From the cell containing the given text, extract its center point as (x, y) coordinate. 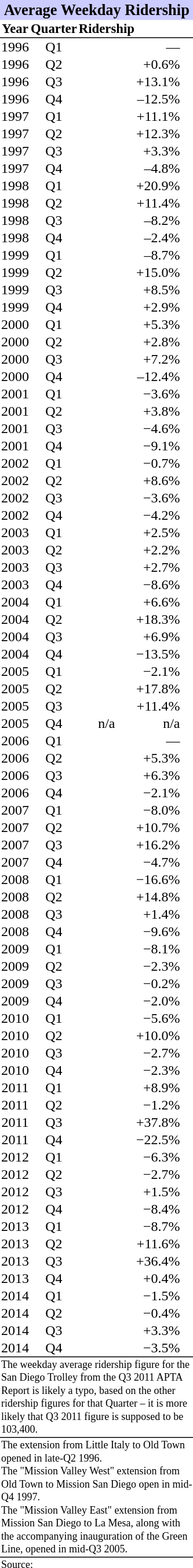
+36.4% (164, 1261)
+8.5% (164, 290)
+16.2% (164, 845)
+6.3% (164, 775)
+10.0% (164, 1036)
−1.5% (164, 1296)
+17.8% (164, 689)
−3.5% (164, 1348)
+0.4% (164, 1278)
Ridership (107, 29)
−0.2% (164, 983)
+18.3% (164, 619)
−8.4% (164, 1209)
+10.7% (164, 827)
−0.4% (164, 1313)
–12.5% (164, 99)
+8.6% (164, 480)
+8.9% (164, 1088)
+20.9% (164, 186)
−8.6% (164, 585)
+1.5% (164, 1192)
+1.4% (164, 914)
–8.2% (164, 220)
–4.8% (164, 168)
−8.0% (164, 810)
+2.5% (164, 532)
−1.2% (164, 1105)
+37.8% (164, 1122)
–8.7% (164, 255)
−16.6% (164, 879)
−9.1% (164, 446)
−6.3% (164, 1157)
−8.7% (164, 1226)
+2.8% (164, 342)
−5.6% (164, 1018)
+2.9% (164, 307)
−4.7% (164, 862)
−0.7% (164, 463)
−8.1% (164, 949)
+11.1% (164, 116)
−9.6% (164, 931)
+13.1% (164, 82)
–2.4% (164, 238)
+15.0% (164, 272)
Average Weekday Ridership (97, 10)
+0.6% (164, 64)
−13.5% (164, 654)
+6.6% (164, 602)
−22.5% (164, 1140)
−4.2% (164, 515)
−4.6% (164, 428)
+12.3% (164, 134)
+11.6% (164, 1244)
Year (15, 29)
+2.2% (164, 550)
+3.8% (164, 411)
+7.2% (164, 359)
Quarter (54, 29)
+6.9% (164, 637)
+2.7% (164, 567)
−2.0% (164, 1001)
+14.8% (164, 897)
–12.4% (164, 376)
